Determine the [x, y] coordinate at the center of the cell enclosing the given text.  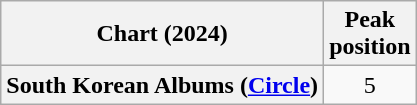
Chart (2024) [162, 34]
5 [370, 85]
South Korean Albums (Circle) [162, 85]
Peakposition [370, 34]
